Determine the [x, y] coordinate at the center of the cell enclosing the given text.  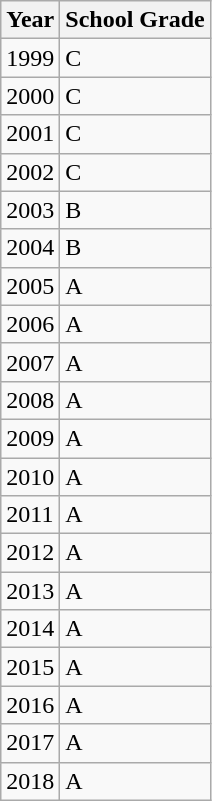
2005 [30, 286]
2001 [30, 134]
2004 [30, 248]
School Grade [135, 20]
2011 [30, 515]
2008 [30, 400]
2013 [30, 591]
2006 [30, 324]
2009 [30, 438]
2007 [30, 362]
1999 [30, 58]
2010 [30, 477]
2003 [30, 210]
2017 [30, 743]
Year [30, 20]
2018 [30, 781]
2016 [30, 705]
2000 [30, 96]
2002 [30, 172]
2014 [30, 629]
2015 [30, 667]
2012 [30, 553]
